Provide the [x, y] coordinate of the cell's center where the given text is located.  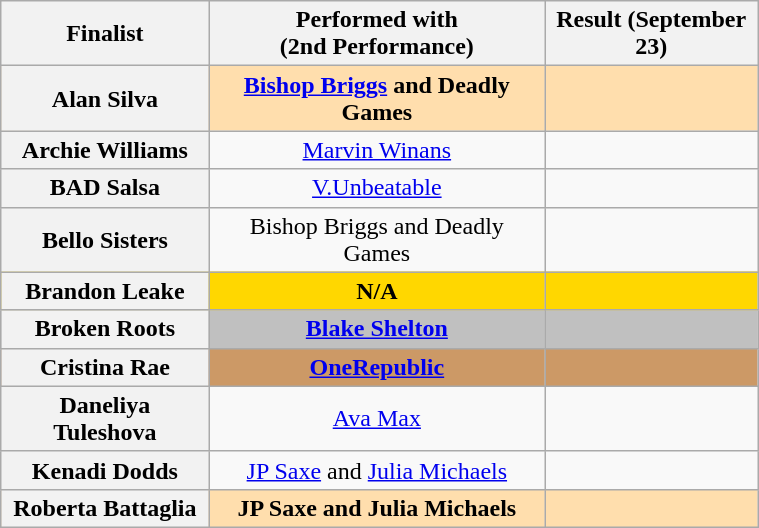
Brandon Leake [105, 291]
N/A [377, 291]
Roberta Battaglia [105, 508]
Kenadi Dodds [105, 470]
Blake Shelton [377, 329]
Bello Sisters [105, 240]
Daneliya Tuleshova [105, 418]
Broken Roots [105, 329]
Finalist [105, 34]
Performed with(2nd Performance) [377, 34]
Alan Silva [105, 98]
Marvin Winans [377, 150]
Archie Williams [105, 150]
OneRepublic [377, 367]
BAD Salsa [105, 188]
Result (September 23) [652, 34]
Ava Max [377, 418]
Cristina Rae [105, 367]
V.Unbeatable [377, 188]
